For the text-containing cell, return its midpoint in (X, Y) coordinate format. 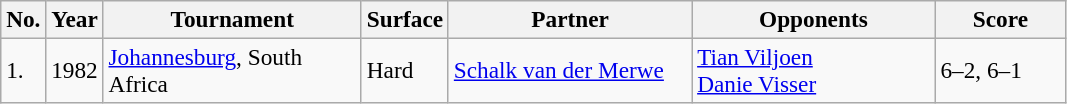
Johannesburg, South Africa (232, 70)
Schalk van der Merwe (570, 70)
Tournament (232, 19)
Hard (404, 70)
Surface (404, 19)
6–2, 6–1 (1000, 70)
1. (24, 70)
Year (74, 19)
Score (1000, 19)
1982 (74, 70)
No. (24, 19)
Partner (570, 19)
Tian Viljoen Danie Visser (814, 70)
Opponents (814, 19)
